Capture the cell that displays the provided text and extract its [x, y] central coordinate. 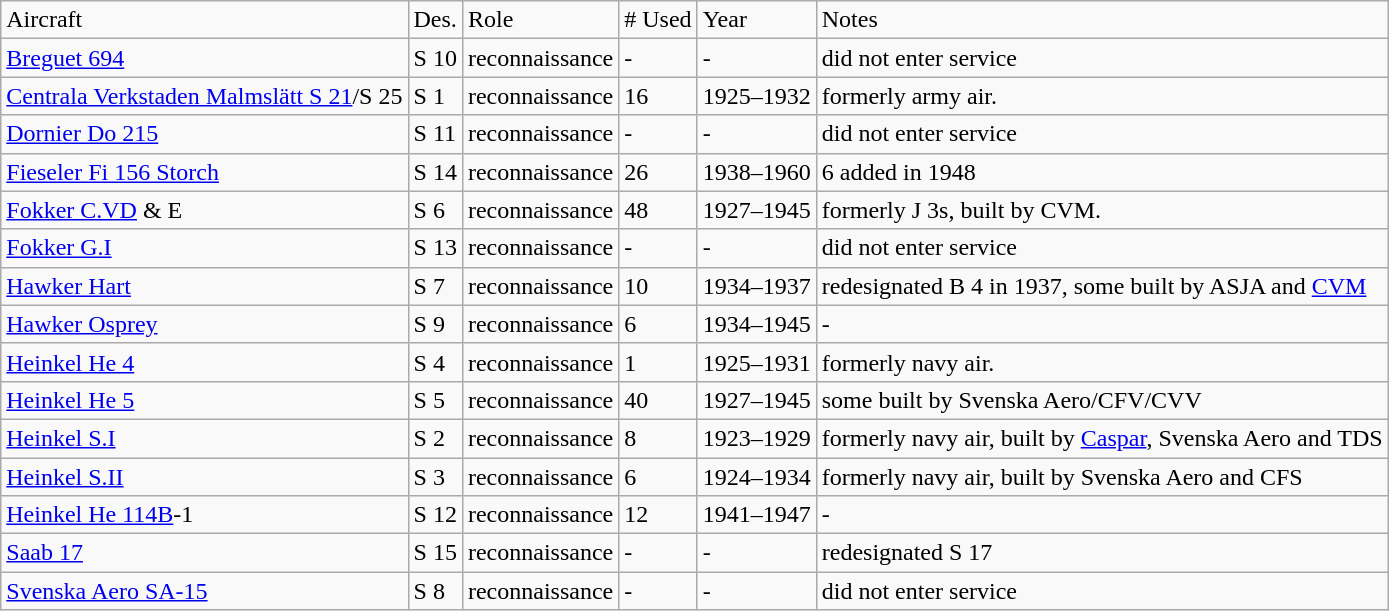
16 [658, 96]
1938–1960 [756, 172]
Heinkel S.II [204, 477]
S 14 [435, 172]
1924–1934 [756, 477]
1923–1929 [756, 438]
10 [658, 286]
S 12 [435, 515]
formerly J 3s, built by CVM. [1102, 210]
formerly navy air, built by Svenska Aero and CFS [1102, 477]
Des. [435, 20]
Notes [1102, 20]
S 10 [435, 58]
S 5 [435, 400]
S 2 [435, 438]
Hawker Hart [204, 286]
redesignated S 17 [1102, 553]
Aircraft [204, 20]
Fokker C.VD & E [204, 210]
Breguet 694 [204, 58]
8 [658, 438]
12 [658, 515]
S 7 [435, 286]
S 13 [435, 248]
Fieseler Fi 156 Storch [204, 172]
some built by Svenska Aero/CFV/CVV [1102, 400]
Role [540, 20]
Svenska Aero SA-15 [204, 591]
S 3 [435, 477]
S 9 [435, 324]
redesignated B 4 in 1937, some built by ASJA and CVM [1102, 286]
Heinkel He 4 [204, 362]
48 [658, 210]
40 [658, 400]
Dornier Do 215 [204, 134]
1 [658, 362]
Centrala Verkstaden Malmslätt S 21/S 25 [204, 96]
S 1 [435, 96]
1934–1945 [756, 324]
formerly navy air, built by Caspar, Svenska Aero and TDS [1102, 438]
1941–1947 [756, 515]
Hawker Osprey [204, 324]
26 [658, 172]
1925–1932 [756, 96]
Fokker G.I [204, 248]
Saab 17 [204, 553]
Year [756, 20]
S 6 [435, 210]
1925–1931 [756, 362]
S 4 [435, 362]
S 11 [435, 134]
Heinkel S.I [204, 438]
1934–1937 [756, 286]
S 8 [435, 591]
Heinkel He 5 [204, 400]
6 added in 1948 [1102, 172]
# Used [658, 20]
formerly army air. [1102, 96]
Heinkel He 114B-1 [204, 515]
formerly navy air. [1102, 362]
S 15 [435, 553]
